Search for the cell housing the specified text and yield its [X, Y] center coordinate. 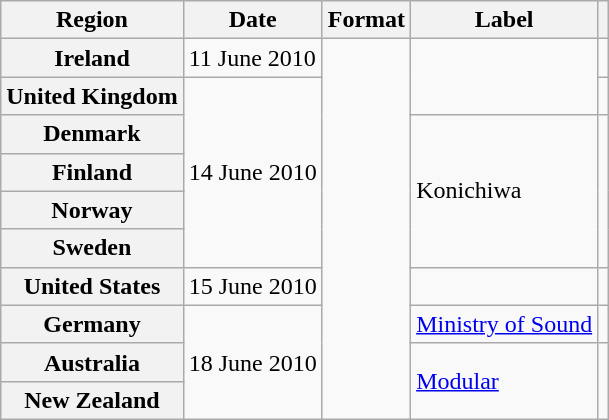
Region [92, 20]
Sweden [92, 248]
15 June 2010 [252, 286]
Format [366, 20]
United Kingdom [92, 96]
Australia [92, 362]
United States [92, 286]
Finland [92, 172]
14 June 2010 [252, 172]
Modular [504, 381]
Norway [92, 210]
Germany [92, 324]
Ireland [92, 58]
Date [252, 20]
New Zealand [92, 400]
Ministry of Sound [504, 324]
Denmark [92, 134]
18 June 2010 [252, 362]
11 June 2010 [252, 58]
Label [504, 20]
Konichiwa [504, 191]
